Return [X, Y] of the center of cell containing provided text 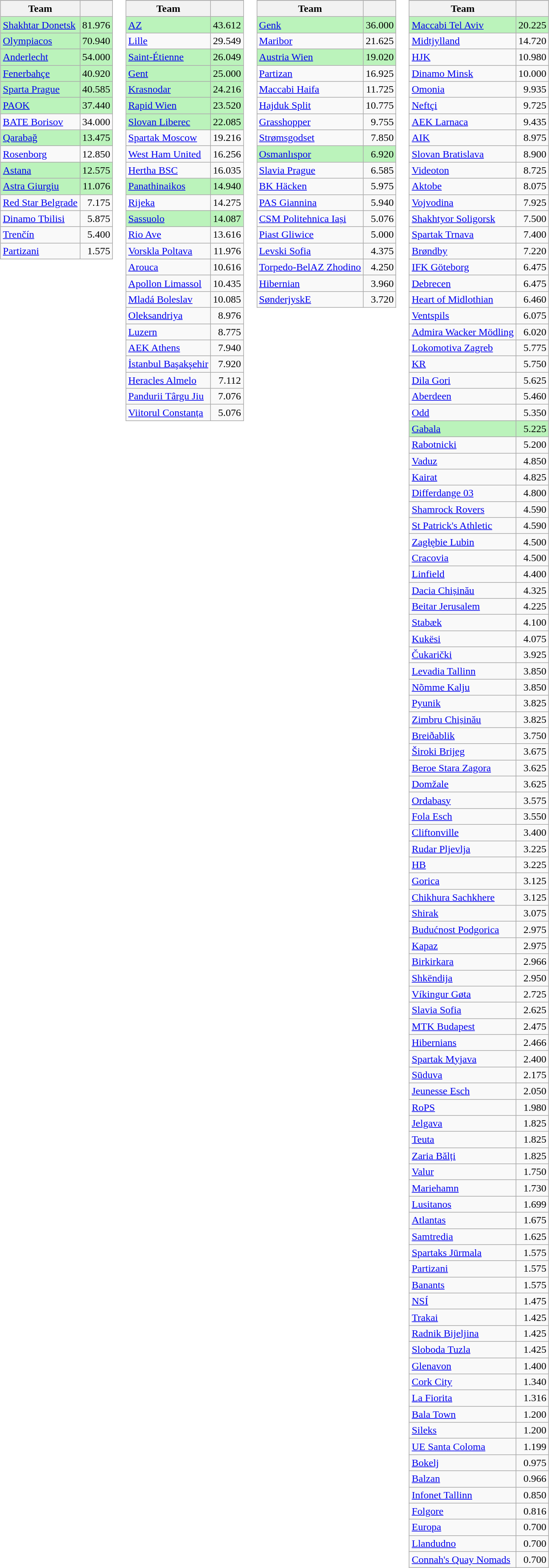
5.975 [379, 186]
Radnik Bijeljina [462, 1333]
81.976 [96, 25]
5.750 [532, 364]
BK Häcken [310, 186]
Slovan Liberec [168, 122]
2.400 [532, 1059]
Maribor [310, 41]
Gorica [462, 881]
5.625 [532, 380]
4.325 [532, 590]
Vojvodina [462, 202]
Levadia Tallinn [462, 671]
3.400 [532, 832]
Pandurii Târgu Jiu [168, 396]
Fenerbahçe [40, 73]
Midtjylland [462, 41]
West Ham United [168, 154]
1.475 [532, 1301]
Viitorul Constanța [168, 413]
11.076 [96, 186]
14.087 [227, 219]
Pyunik [462, 703]
Beroe Stara Zagora [462, 768]
54.000 [96, 57]
3.575 [532, 800]
Sloboda Tuzla [462, 1349]
Oleksandriya [168, 315]
UE Santa Coloma [462, 1447]
7.920 [227, 364]
1.340 [532, 1382]
9.755 [379, 122]
20.225 [532, 25]
Sūduva [462, 1075]
Cracovia [462, 558]
5.400 [96, 235]
7.076 [227, 396]
9.935 [532, 90]
7.175 [96, 202]
7.850 [379, 138]
6.075 [532, 315]
Shakhtyor Soligorsk [462, 219]
Saint-Étienne [168, 57]
Lusitanos [462, 1204]
2.966 [532, 962]
8.975 [532, 138]
Jelgava [462, 1124]
NSÍ [462, 1301]
1.400 [532, 1366]
4.375 [379, 251]
Kairat [462, 477]
AEK Athens [168, 348]
AEK Larnaca [462, 122]
Admira Wacker Mödling [462, 332]
Olympiacos [40, 41]
Arouca [168, 267]
0.850 [532, 1495]
14.720 [532, 41]
Genk [310, 25]
1.625 [532, 1236]
Rudar Pljevlja [462, 849]
5.350 [532, 413]
Brøndby [462, 251]
Neftçi [462, 106]
21.625 [379, 41]
23.520 [227, 106]
1.199 [532, 1447]
Linfield [462, 574]
Slavia Prague [310, 170]
Atlantas [462, 1220]
Banants [462, 1285]
7.925 [532, 202]
Mariehamn [462, 1188]
Ordabasy [462, 800]
Stabæk [462, 623]
Lille [168, 41]
7.940 [227, 348]
Omonia [462, 90]
Balzan [462, 1479]
PAS Giannina [310, 202]
Spartak Myjava [462, 1059]
2.175 [532, 1075]
Zagłębie Lubin [462, 542]
3.075 [532, 913]
Bokelj [462, 1463]
Vaduz [462, 461]
4.800 [532, 493]
Kukësi [462, 639]
Slavia Sofia [462, 1010]
43.612 [227, 25]
Jeunesse Esch [462, 1091]
Budućnost Podgorica [462, 930]
1.730 [532, 1188]
Lokomotiva Zagreb [462, 348]
40.920 [96, 73]
36.000 [379, 25]
Gabala [462, 429]
Hibernians [462, 1043]
Nõmme Kalju [462, 687]
7.400 [532, 235]
9.725 [532, 106]
16.925 [379, 73]
Ventspils [462, 315]
Shakhtar Donetsk [40, 25]
Red Star Belgrade [40, 202]
Valur [462, 1172]
PAOK [40, 106]
Chikhura Sachkhere [462, 897]
6.460 [532, 299]
Debrecen [462, 283]
25.000 [227, 73]
10.435 [227, 283]
1.699 [532, 1204]
Maccabi Haifa [310, 90]
4.825 [532, 477]
Apollon Limassol [168, 283]
Čukarički [462, 655]
1.316 [532, 1398]
Domžale [462, 784]
Videoton [462, 170]
Trakai [462, 1317]
Heracles Almelo [168, 380]
4.075 [532, 639]
Rapid Wien [168, 106]
0.966 [532, 1479]
La Fiorita [462, 1398]
Bala Town [462, 1414]
0.975 [532, 1463]
14.275 [227, 202]
Rabotnicki [462, 445]
22.085 [227, 122]
Cork City [462, 1382]
Hertha BSC [168, 170]
37.440 [96, 106]
Torpedo-BelAZ Zhodino [310, 267]
Qarabağ [40, 138]
11.725 [379, 90]
34.000 [96, 122]
2.950 [532, 978]
Vorskla Poltava [168, 251]
14.940 [227, 186]
2.625 [532, 1010]
Široki Brijeg [462, 752]
4.400 [532, 574]
Austria Wien [310, 57]
Levski Sofia [310, 251]
2.050 [532, 1091]
Breiðablik [462, 736]
3.960 [379, 283]
19.020 [379, 57]
Partizan [310, 73]
Shkëndija [462, 978]
6.920 [379, 154]
2.725 [532, 994]
Grasshopper [310, 122]
BATE Borisov [40, 122]
AIK [462, 138]
8.775 [227, 332]
4.850 [532, 461]
7.500 [532, 219]
9.435 [532, 122]
Rio Ave [168, 235]
Rosenborg [40, 154]
5.200 [532, 445]
Europa [462, 1527]
Llandudno [462, 1543]
8.725 [532, 170]
Víkingur Gøta [462, 994]
SønderjyskE [310, 299]
3.675 [532, 752]
RoPS [462, 1107]
5.460 [532, 396]
19.216 [227, 138]
3.925 [532, 655]
Dacia Chișinău [462, 590]
4.250 [379, 267]
10.616 [227, 267]
26.049 [227, 57]
Luzern [168, 332]
Zaria Bălți [462, 1156]
CSM Politehnica Iași [310, 219]
12.850 [96, 154]
HJK [462, 57]
İstanbul Başakşehir [168, 364]
Osmanlıspor [310, 154]
Kapaz [462, 946]
Cliftonville [462, 832]
4.225 [532, 607]
Astana [40, 170]
Spartak Moscow [168, 138]
Slovan Bratislava [462, 154]
5.000 [379, 235]
5.940 [379, 202]
10.000 [532, 73]
70.940 [96, 41]
10.775 [379, 106]
1.980 [532, 1107]
Zimbru Chișinău [462, 719]
Folgore [462, 1511]
Hibernian [310, 283]
12.575 [96, 170]
Dinamo Tbilisi [40, 219]
Piast Gliwice [310, 235]
1.675 [532, 1220]
29.549 [227, 41]
Aberdeen [462, 396]
5.775 [532, 348]
Heart of Midlothian [462, 299]
Astra Giurgiu [40, 186]
HB [462, 865]
Differdange 03 [462, 493]
Anderlecht [40, 57]
Shamrock Rovers [462, 509]
Maccabi Tel Aviv [462, 25]
10.980 [532, 57]
6.585 [379, 170]
St Patrick's Athletic [462, 525]
3.550 [532, 816]
Aktobe [462, 186]
24.216 [227, 90]
Krasnodar [168, 90]
Sparta Prague [40, 90]
11.976 [227, 251]
1.750 [532, 1172]
Shirak [462, 913]
Sassuolo [168, 219]
16.035 [227, 170]
Strømsgodset [310, 138]
Sileks [462, 1430]
40.585 [96, 90]
Birkirkara [462, 962]
5.225 [532, 429]
7.112 [227, 380]
Odd [462, 413]
KR [462, 364]
Trenčín [40, 235]
13.475 [96, 138]
3.720 [379, 299]
10.085 [227, 299]
7.220 [532, 251]
Connah's Quay Nomads [462, 1560]
Panathinaikos [168, 186]
Dila Gori [462, 380]
6.020 [532, 332]
Hajduk Split [310, 106]
Dinamo Minsk [462, 73]
Beitar Jerusalem [462, 607]
4.100 [532, 623]
Gent [168, 73]
Glenavon [462, 1366]
2.475 [532, 1026]
13.616 [227, 235]
Teuta [462, 1140]
2.466 [532, 1043]
Fola Esch [462, 816]
IFK Göteborg [462, 267]
Spartaks Jūrmala [462, 1253]
Infonet Tallinn [462, 1495]
Rijeka [168, 202]
5.875 [96, 219]
MTK Budapest [462, 1026]
AZ [168, 25]
8.900 [532, 154]
16.256 [227, 154]
0.816 [532, 1511]
3.750 [532, 736]
Mladá Boleslav [168, 299]
Samtredia [462, 1236]
8.976 [227, 315]
8.075 [532, 186]
Spartak Trnava [462, 235]
